Detect which cell encompasses the target text, then output its [x, y] center coordinate. 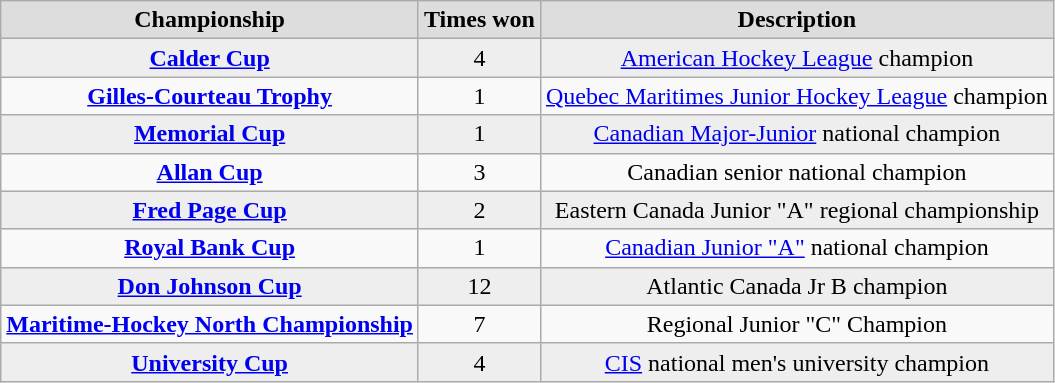
Gilles-Courteau Trophy [210, 96]
12 [479, 286]
American Hockey League champion [796, 58]
Canadian senior national champion [796, 172]
Times won [479, 20]
Canadian Major-Junior national champion [796, 134]
Memorial Cup [210, 134]
Regional Junior "C" Champion [796, 324]
Description [796, 20]
Allan Cup [210, 172]
Royal Bank Cup [210, 248]
Canadian Junior "A" national champion [796, 248]
Eastern Canada Junior "A" regional championship [796, 210]
Calder Cup [210, 58]
2 [479, 210]
University Cup [210, 362]
CIS national men's university champion [796, 362]
Maritime-Hockey North Championship [210, 324]
3 [479, 172]
Don Johnson Cup [210, 286]
Quebec Maritimes Junior Hockey League champion [796, 96]
Fred Page Cup [210, 210]
7 [479, 324]
Championship [210, 20]
Atlantic Canada Jr B champion [796, 286]
